Return the (X, Y) coordinate for the center point of the cell that contains the specified text.  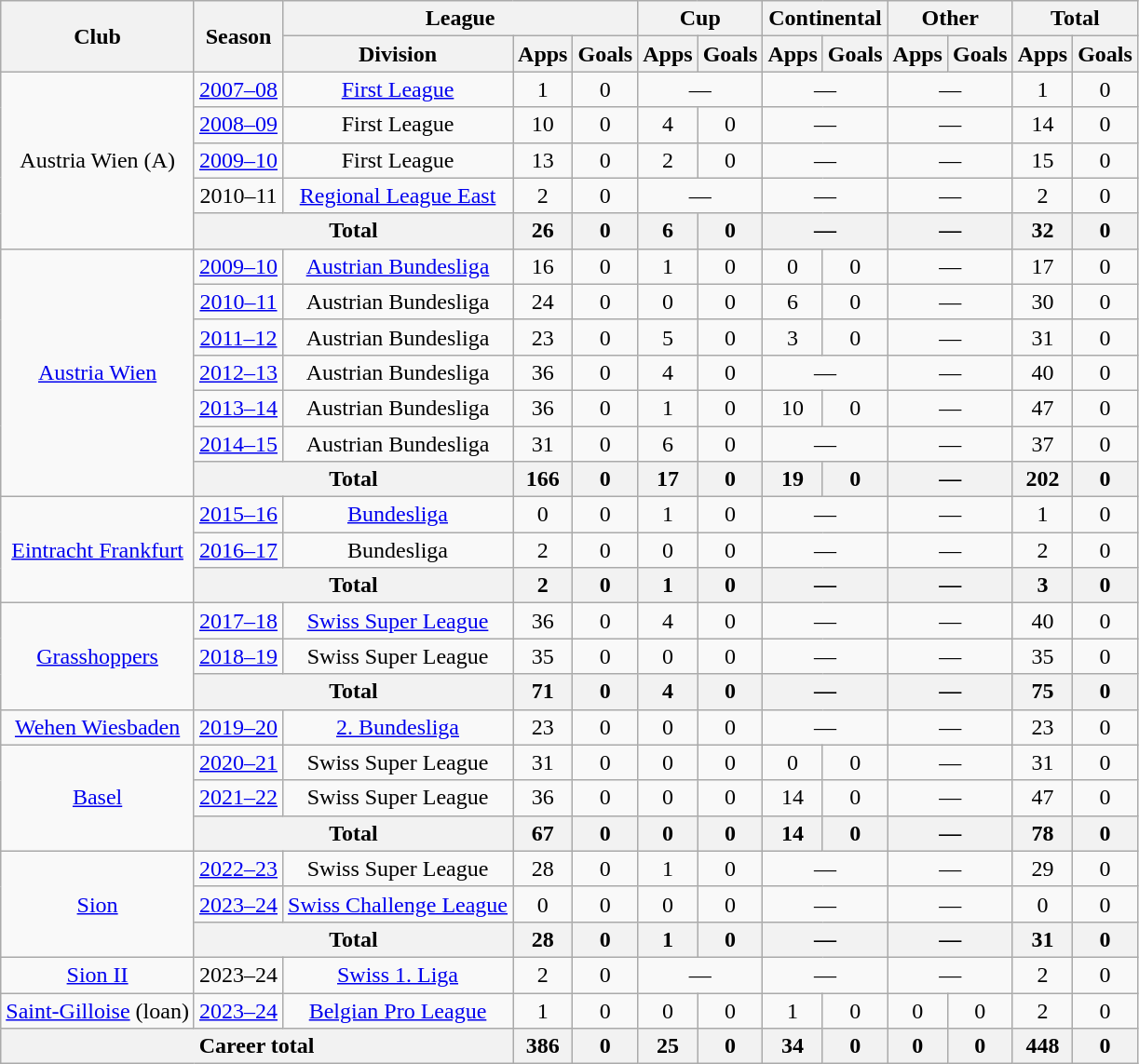
71 (543, 692)
202 (1042, 479)
448 (1042, 1046)
67 (543, 833)
2018–19 (238, 656)
34 (793, 1046)
16 (543, 266)
Season (238, 36)
Swiss Challenge League (399, 904)
League (460, 19)
75 (1042, 692)
Austria Wien (A) (98, 160)
2021–22 (238, 798)
5 (668, 337)
Grasshoppers (98, 656)
2017–18 (238, 621)
Regional League East (399, 195)
2. Bundesliga (399, 727)
2008–09 (238, 125)
15 (1042, 160)
Sion II (98, 975)
2020–21 (238, 762)
2019–20 (238, 727)
Career total (257, 1046)
2014–15 (238, 444)
2007–08 (238, 89)
Division (399, 54)
Continental (825, 19)
2012–13 (238, 372)
19 (793, 479)
Basel (98, 798)
386 (543, 1046)
Eintracht Frankfurt (98, 550)
Swiss 1. Liga (399, 975)
Other (950, 19)
2011–12 (238, 337)
166 (543, 479)
26 (543, 231)
Club (98, 36)
13 (543, 160)
25 (668, 1046)
78 (1042, 833)
Wehen Wiesbaden (98, 727)
2016–17 (238, 550)
24 (543, 302)
Belgian Pro League (399, 1010)
32 (1042, 231)
2015–16 (238, 515)
29 (1042, 869)
Sion (98, 904)
Austria Wien (98, 372)
2022–23 (238, 869)
2013–14 (238, 408)
Cup (700, 19)
30 (1042, 302)
37 (1042, 444)
Saint-Gilloise (loan) (98, 1010)
